Provide the [X, Y] coordinate of the cell's center where the given text is located.  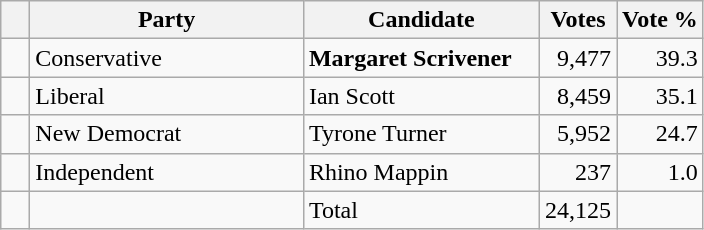
24,125 [578, 210]
Rhino Mappin [421, 172]
Tyrone Turner [421, 134]
24.7 [660, 134]
5,952 [578, 134]
Party [167, 20]
9,477 [578, 58]
Ian Scott [421, 96]
Candidate [421, 20]
Margaret Scrivener [421, 58]
1.0 [660, 172]
New Democrat [167, 134]
Liberal [167, 96]
39.3 [660, 58]
Conservative [167, 58]
Total [421, 210]
Votes [578, 20]
237 [578, 172]
35.1 [660, 96]
Independent [167, 172]
Vote % [660, 20]
8,459 [578, 96]
